Search for the cell housing the specified text and yield its (X, Y) center coordinate. 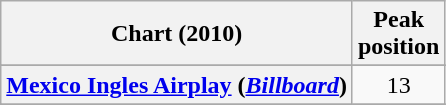
13 (398, 85)
Mexico Ingles Airplay (Billboard) (177, 85)
Chart (2010) (177, 34)
Peakposition (398, 34)
